Identify which cell holds the provided text, then report its [X, Y] central coordinate. 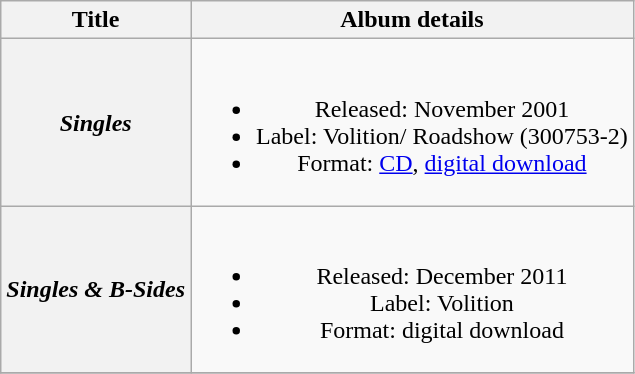
Title [96, 20]
Album details [412, 20]
Released: December 2011Label: VolitionFormat: digital download [412, 290]
Singles [96, 122]
Singles & B-Sides [96, 290]
Released: November 2001Label: Volition/ Roadshow (300753-2)Format: CD, digital download [412, 122]
